Determine the [X, Y] coordinate at the center of the cell enclosing the given text.  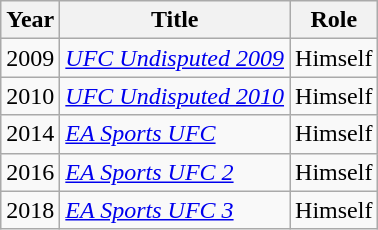
2010 [30, 96]
Title [175, 20]
2009 [30, 58]
2016 [30, 172]
UFC Undisputed 2010 [175, 96]
EA Sports UFC 3 [175, 210]
2018 [30, 210]
EA Sports UFC [175, 134]
UFC Undisputed 2009 [175, 58]
Role [334, 20]
EA Sports UFC 2 [175, 172]
Year [30, 20]
2014 [30, 134]
